Capture the cell that displays the provided text and extract its [x, y] central coordinate. 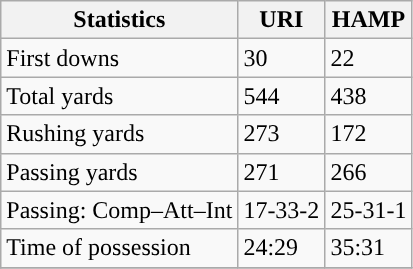
24:29 [282, 248]
438 [368, 96]
Passing yards [120, 172]
30 [282, 58]
25-31-1 [368, 210]
Rushing yards [120, 134]
Time of possession [120, 248]
URI [282, 20]
266 [368, 172]
271 [282, 172]
35:31 [368, 248]
First downs [120, 58]
172 [368, 134]
17-33-2 [282, 210]
22 [368, 58]
544 [282, 96]
273 [282, 134]
HAMP [368, 20]
Statistics [120, 20]
Total yards [120, 96]
Passing: Comp–Att–Int [120, 210]
